Pinpoint the cell where the given text exists, returning its [X, Y] midpoint coordinate. 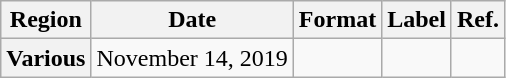
Ref. [478, 20]
Region [46, 20]
November 14, 2019 [192, 58]
Label [417, 20]
Date [192, 20]
Various [46, 58]
Format [337, 20]
